Return [x, y] of the center of cell containing provided text 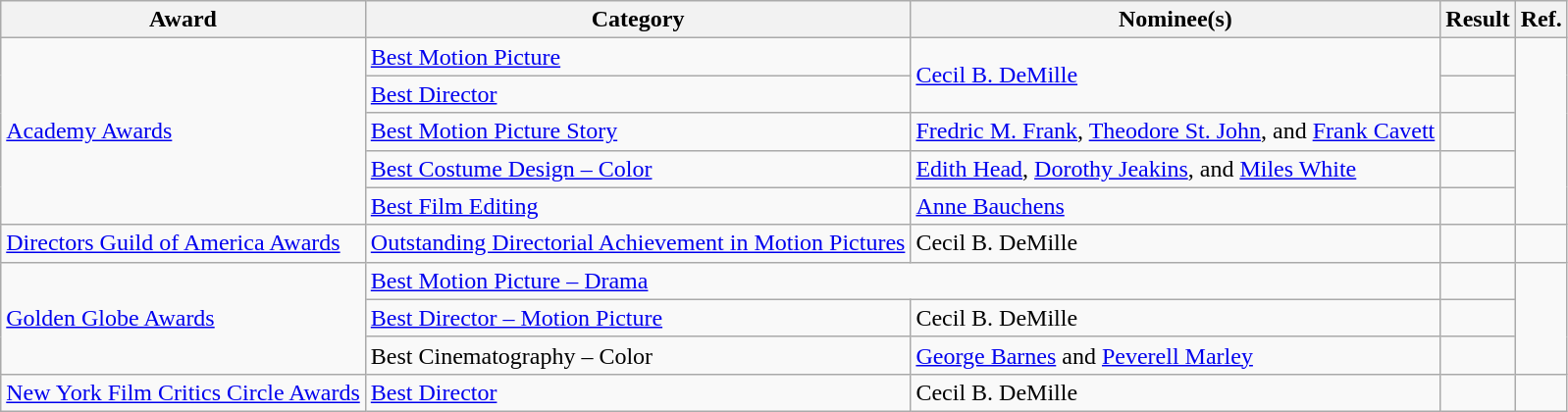
Best Motion Picture [638, 57]
Ref. [1541, 20]
Directors Guild of America Awards [183, 243]
Best Film Editing [638, 206]
Best Director – Motion Picture [638, 318]
Best Motion Picture – Drama [903, 281]
Golden Globe Awards [183, 318]
Best Cinematography – Color [638, 355]
Best Motion Picture Story [638, 131]
Academy Awards [183, 131]
Fredric M. Frank, Theodore St. John, and Frank Cavett [1176, 131]
George Barnes and Peverell Marley [1176, 355]
Result [1478, 20]
New York Film Critics Circle Awards [183, 392]
Nominee(s) [1176, 20]
Award [183, 20]
Category [638, 20]
Anne Bauchens [1176, 206]
Best Costume Design – Color [638, 169]
Outstanding Directorial Achievement in Motion Pictures [638, 243]
Edith Head, Dorothy Jeakins, and Miles White [1176, 169]
